Extract the [X, Y] coordinate from the center of the cell holding the provided text.  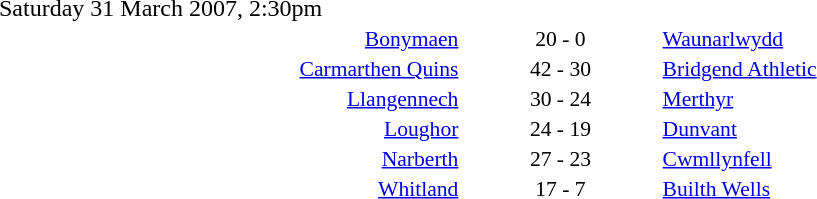
30 - 24 [560, 98]
42 - 30 [560, 68]
27 - 23 [560, 158]
24 - 19 [560, 128]
20 - 0 [560, 38]
